Extract the (X, Y) coordinate from the center of the cell holding the provided text.  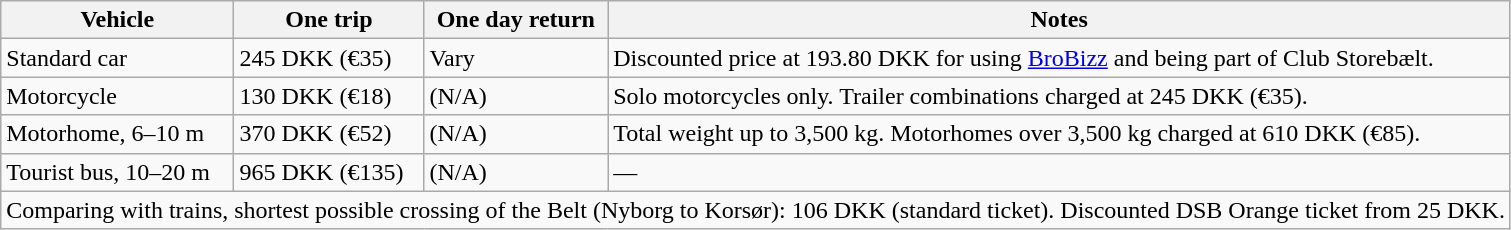
965 DKK (€135) (329, 172)
Motorhome, 6–10 m (118, 134)
One trip (329, 20)
Total weight up to 3,500 kg. Motorhomes over 3,500 kg charged at 610 DKK (€85). (1060, 134)
Vehicle (118, 20)
245 DKK (€35) (329, 58)
Notes (1060, 20)
370 DKK (€52) (329, 134)
130 DKK (€18) (329, 96)
Vary (516, 58)
Motorcycle (118, 96)
Solo motorcycles only. Trailer combinations charged at 245 DKK (€35). (1060, 96)
Standard car (118, 58)
One day return (516, 20)
Tourist bus, 10–20 m (118, 172)
Discounted price at 193.80 DKK for using BroBizz and being part of Club Storebælt. (1060, 58)
— (1060, 172)
